Return the (X, Y) coordinate for the center point of the cell that contains the specified text.  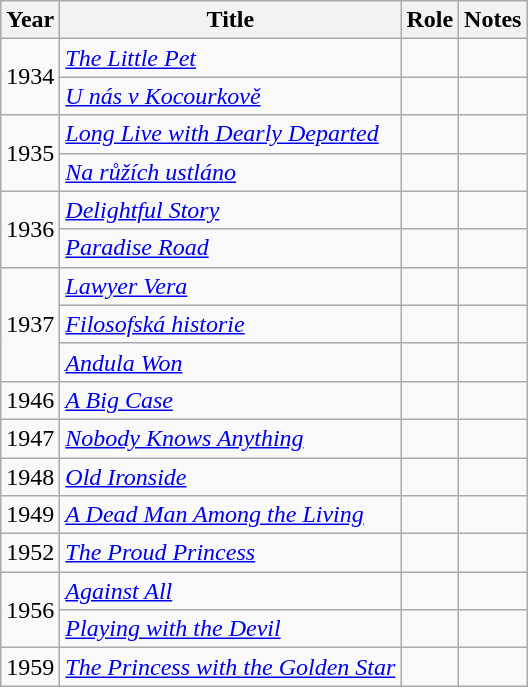
The Princess with the Golden Star (230, 667)
Long Live with Dearly Departed (230, 134)
Title (230, 20)
Against All (230, 591)
Role (430, 20)
1946 (30, 400)
Old Ironside (230, 477)
A Big Case (230, 400)
Delightful Story (230, 210)
1949 (30, 515)
The Proud Princess (230, 553)
A Dead Man Among the Living (230, 515)
U nás v Kocourkově (230, 96)
1934 (30, 77)
Playing with the Devil (230, 629)
Andula Won (230, 362)
Nobody Knows Anything (230, 438)
Filosofská historie (230, 324)
Year (30, 20)
1937 (30, 324)
1959 (30, 667)
Paradise Road (230, 248)
1952 (30, 553)
1935 (30, 153)
1947 (30, 438)
1956 (30, 610)
Na růžích ustláno (230, 172)
Lawyer Vera (230, 286)
The Little Pet (230, 58)
1948 (30, 477)
1936 (30, 229)
Notes (493, 20)
